Identify which cell holds the provided text, then report its (X, Y) central coordinate. 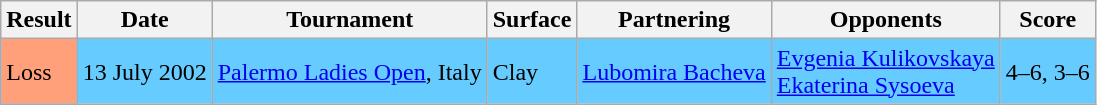
Evgenia Kulikovskaya Ekaterina Sysoeva (886, 72)
Loss (39, 72)
Tournament (350, 20)
Lubomira Bacheva (674, 72)
4–6, 3–6 (1048, 72)
Score (1048, 20)
Surface (532, 20)
Partnering (674, 20)
Opponents (886, 20)
Date (144, 20)
Clay (532, 72)
13 July 2002 (144, 72)
Palermo Ladies Open, Italy (350, 72)
Result (39, 20)
